For the text-containing cell, return its midpoint in [X, Y] coordinate format. 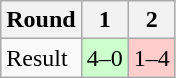
2 [152, 20]
1–4 [152, 58]
4–0 [104, 58]
Round [41, 20]
Result [41, 58]
1 [104, 20]
